Return [x, y] of the center of cell containing provided text 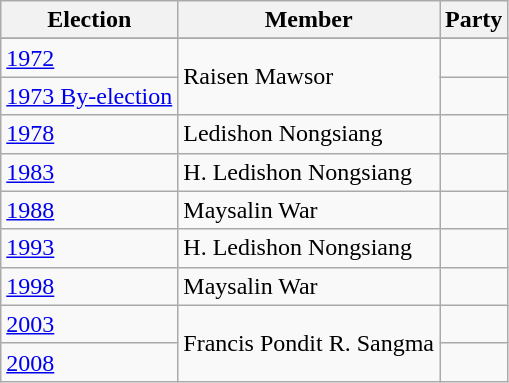
1993 [90, 248]
Ledishon Nongsiang [309, 134]
1973 By-election [90, 96]
1988 [90, 210]
Raisen Mawsor [309, 77]
Francis Pondit R. Sangma [309, 343]
1972 [90, 58]
1978 [90, 134]
2003 [90, 324]
2008 [90, 362]
1983 [90, 172]
Election [90, 20]
Member [309, 20]
1998 [90, 286]
Party [474, 20]
